From the cell containing the given text, extract its center point as (X, Y) coordinate. 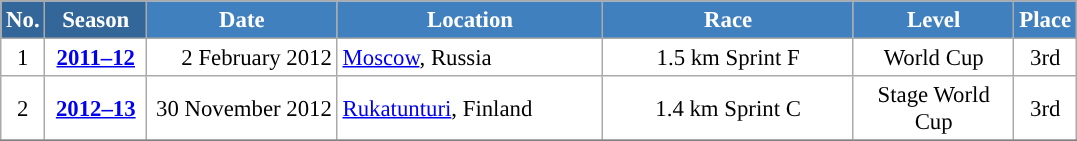
No. (23, 20)
Season (96, 20)
World Cup (934, 58)
1.5 km Sprint F (728, 58)
Place (1045, 20)
Level (934, 20)
1 (23, 58)
Moscow, Russia (470, 58)
2011–12 (96, 58)
2 February 2012 (242, 58)
Rukatunturi, Finland (470, 108)
1.4 km Sprint C (728, 108)
Date (242, 20)
Race (728, 20)
2 (23, 108)
Location (470, 20)
2012–13 (96, 108)
Stage World Cup (934, 108)
30 November 2012 (242, 108)
